Return (X, Y) of the center of cell containing provided text 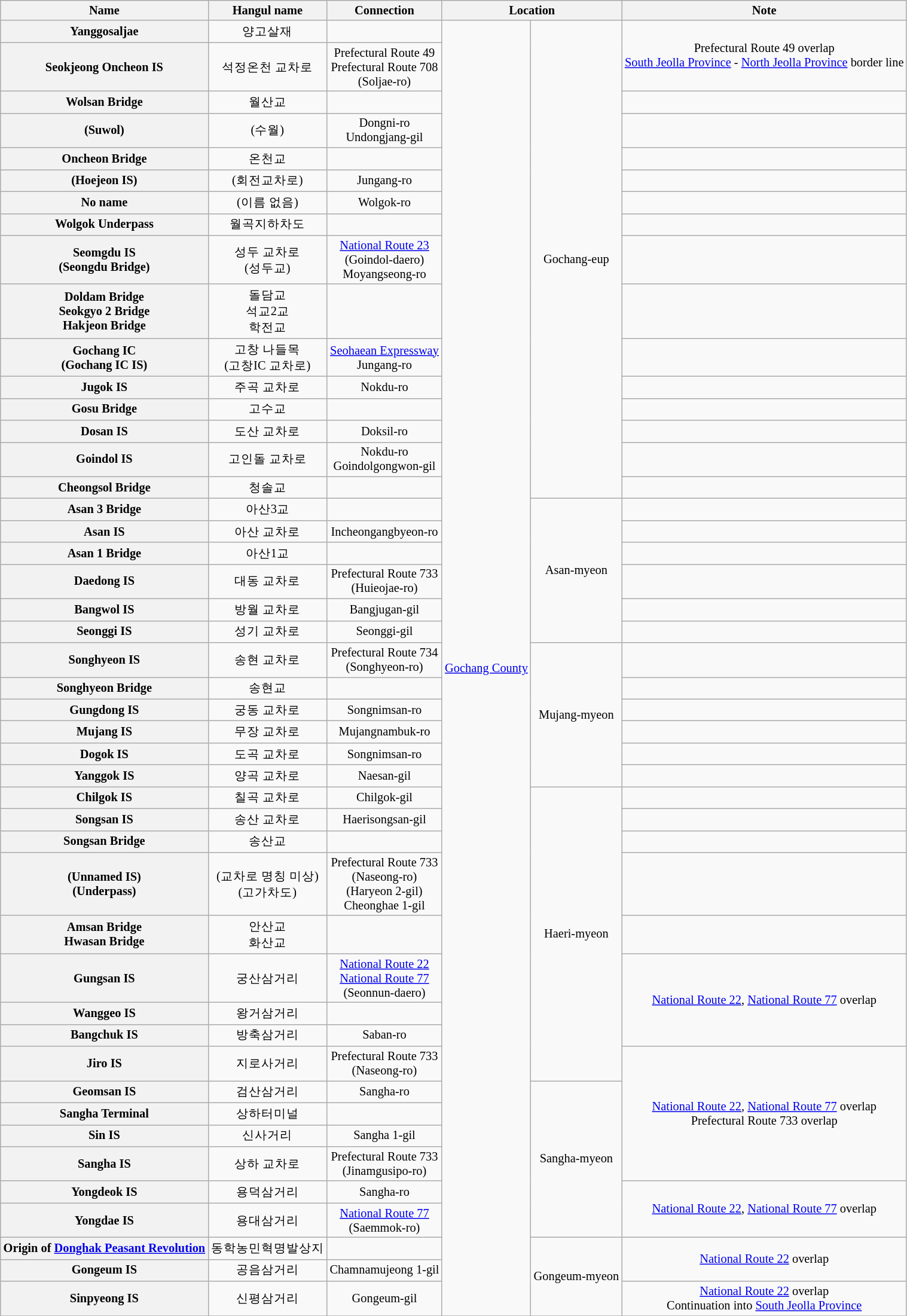
Goindol IS (104, 459)
Yongdae IS (104, 1220)
Asan 1 Bridge (104, 554)
공음삼거리 (268, 1270)
(교차로 명칭 미상)(고가차도) (268, 884)
도산 교차로 (268, 432)
무장 교차로 (268, 732)
Sangha IS (104, 1164)
Dogok IS (104, 753)
Songhyeon IS (104, 659)
Origin of Donghak Peasant Revolution (104, 1248)
Hangul name (268, 10)
(수월) (268, 130)
성두 교차로(성두교) (268, 259)
Gongeum IS (104, 1270)
Jugok IS (104, 387)
National Route 23(Goindol-daero)Moyangseong-ro (385, 259)
Yanggosaljae (104, 31)
Seomgdu IS(Seongdu Bridge) (104, 259)
지로사거리 (268, 1064)
Incheongangbyeon-ro (385, 531)
National Route 22, National Route 77 overlapPrefectural Route 733 overlap (764, 1113)
(회전교차로) (268, 181)
Gungsan IS (104, 978)
Connection (385, 10)
Prefectural Route 49 overlapSouth Jeolla Province - North Jeolla Province border line (764, 56)
Naesan-gil (385, 776)
고수교 (268, 409)
Bangwol IS (104, 610)
Wolgok-ro (385, 202)
대동 교차로 (268, 581)
Mujang-myeon (576, 714)
방축삼거리 (268, 1036)
월곡지하차도 (268, 225)
청솔교 (268, 488)
칠곡 교차로 (268, 798)
Prefectural Route 734(Songhyeon-ro) (385, 659)
Seonggi-gil (385, 631)
상하 교차로 (268, 1164)
Yongdeok IS (104, 1192)
궁동 교차로 (268, 710)
Name (104, 10)
도곡 교차로 (268, 753)
Seohaean ExpresswayJungang-ro (385, 358)
Songsan Bridge (104, 842)
Nokdu-ro (385, 387)
Haeri-myeon (576, 933)
Geomsan IS (104, 1092)
Sangha 1-gil (385, 1136)
Wolsan Bridge (104, 102)
돌담교석교2교학전교 (268, 311)
Asan-myeon (576, 570)
신사거리 (268, 1136)
Sin IS (104, 1136)
주곡 교차로 (268, 387)
Songsan IS (104, 819)
Chilgok IS (104, 798)
상하터미널 (268, 1113)
아산 교차로 (268, 531)
Prefectural Route 733(Naseong-ro) (385, 1064)
No name (104, 202)
고인돌 교차로 (268, 459)
National Route 22National Route 77(Seonnun-daero) (385, 978)
성기 교차로 (268, 631)
Amsan BridgeHwasan Bridge (104, 935)
Nokdu-roGoindolgongwon-gil (385, 459)
Wanggeo IS (104, 1013)
Asan 3 Bridge (104, 509)
National Route 22 overlapContinuation into South Jeolla Province (764, 1299)
고창 나들목(고창IC 교차로) (268, 358)
용대삼거리 (268, 1220)
석정온천 교차로 (268, 67)
아산3교 (268, 509)
Gungdong IS (104, 710)
Daedong IS (104, 581)
Dosan IS (104, 432)
Gochang-eup (576, 259)
Songhyeon Bridge (104, 688)
National Route 22 overlap (764, 1259)
National Route 77(Saemmok-ro) (385, 1220)
아산1교 (268, 554)
Prefectural Route 49Prefectural Route 708(Soljae-ro) (385, 67)
동학농민혁명발상지 (268, 1248)
Bangchuk IS (104, 1036)
Gochang IC(Gochang IC IS) (104, 358)
Dongni-roUndongjang-gil (385, 130)
송현 교차로 (268, 659)
Seokjeong Oncheon IS (104, 67)
Note (764, 10)
양고살재 (268, 31)
용덕삼거리 (268, 1192)
송산 교차로 (268, 819)
Jiro IS (104, 1064)
Mujangnambuk-ro (385, 732)
Prefectural Route 733(Jinamgusipo-ro) (385, 1164)
검산삼거리 (268, 1092)
Wolgok Underpass (104, 225)
월산교 (268, 102)
Gosu Bridge (104, 409)
Haerisongsan-gil (385, 819)
Yanggok IS (104, 776)
Mujang IS (104, 732)
Sinpyeong IS (104, 1299)
Sangha Terminal (104, 1113)
(Unnamed IS)(Underpass) (104, 884)
안산교화산교 (268, 935)
궁산삼거리 (268, 978)
Chamnamujeong 1-gil (385, 1270)
양곡 교차로 (268, 776)
방월 교차로 (268, 610)
Seonggi IS (104, 631)
Location (532, 10)
Bangjugan-gil (385, 610)
온천교 (268, 159)
(Suwol) (104, 130)
Sangha-myeon (576, 1159)
Prefectural Route 733(Huieojae-ro) (385, 581)
Doldam BridgeSeokgyo 2 BridgeHakjeon Bridge (104, 311)
Cheongsol Bridge (104, 488)
Oncheon Bridge (104, 159)
송현교 (268, 688)
Jungang-ro (385, 181)
Prefectural Route 733(Naseong-ro)(Haryeon 2-gil)Cheonghae 1-gil (385, 884)
(이름 없음) (268, 202)
송산교 (268, 842)
(Hoejeon IS) (104, 181)
왕거삼거리 (268, 1013)
Gongeum-myeon (576, 1276)
Chilgok-gil (385, 798)
Saban-ro (385, 1036)
Doksil-ro (385, 432)
Gongeum-gil (385, 1299)
Gochang County (486, 668)
신평삼거리 (268, 1299)
Asan IS (104, 531)
